Return (x, y) of the center of cell containing provided text 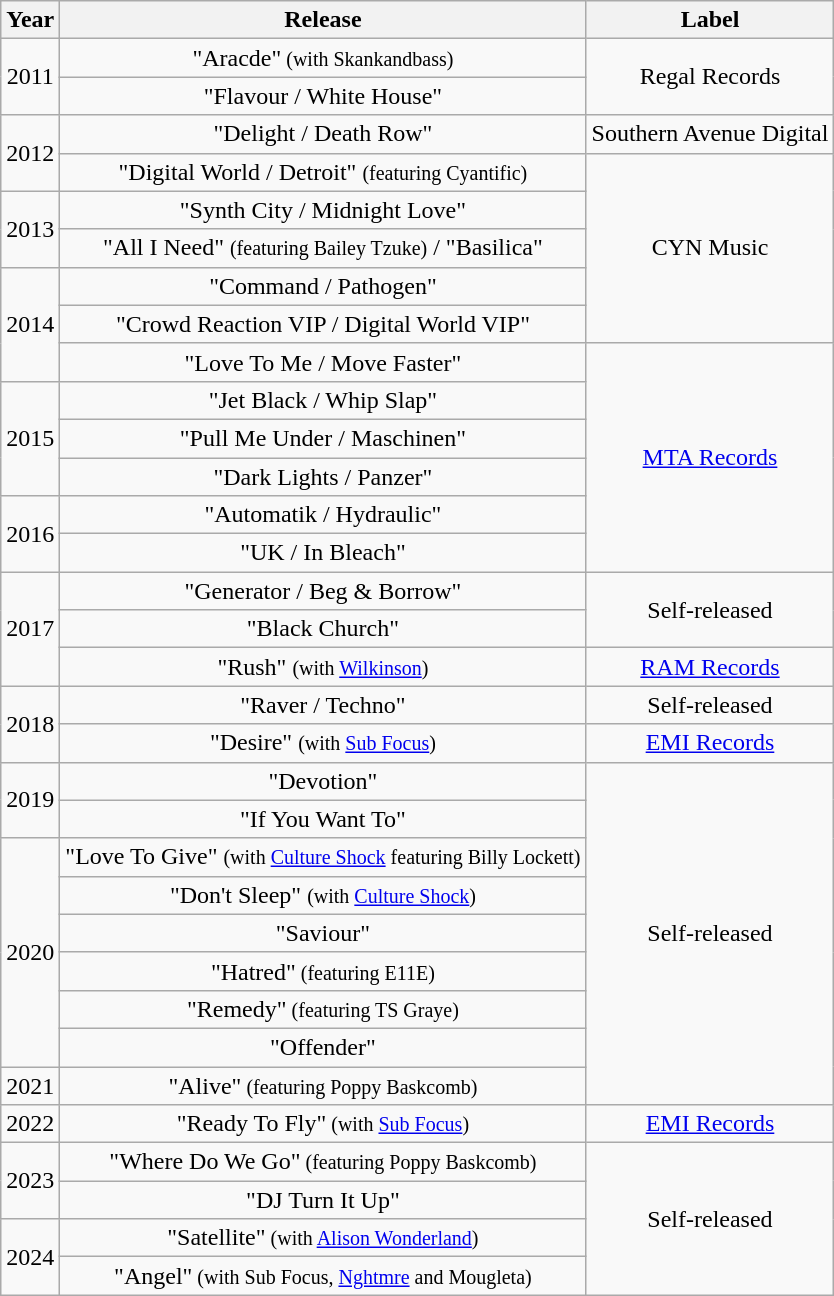
"Hatred" (featuring E11E) (323, 971)
"Crowd Reaction VIP / Digital World VIP" (323, 324)
"Generator / Beg & Borrow" (323, 591)
RAM Records (710, 667)
"Automatik / Hydraulic" (323, 515)
"Rush" (with Wilkinson) (323, 667)
2019 (30, 800)
"Raver / Techno" (323, 705)
"Aracde" (with Skankandbass) (323, 58)
Release (323, 20)
"Saviour" (323, 933)
2020 (30, 952)
"Desire" (with Sub Focus) (323, 743)
"All I Need" (featuring Bailey Tzuke) / "Basilica" (323, 248)
"Synth City / Midnight Love" (323, 210)
"Remedy" (featuring TS Graye) (323, 1009)
Southern Avenue Digital (710, 134)
"Jet Black / Whip Slap" (323, 400)
"DJ Turn It Up" (323, 1200)
2014 (30, 324)
2015 (30, 438)
"Alive" (featuring Poppy Baskcomb) (323, 1085)
"Love To Me / Move Faster" (323, 362)
Label (710, 20)
"Black Church" (323, 629)
2022 (30, 1124)
CYN Music (710, 248)
2018 (30, 724)
"Satellite" (with Alison Wonderland) (323, 1238)
Regal Records (710, 77)
2023 (30, 1181)
2013 (30, 229)
"Command / Pathogen" (323, 286)
"Ready To Fly" (with Sub Focus) (323, 1124)
"Digital World / Detroit" (featuring Cyantific) (323, 172)
"Dark Lights / Panzer" (323, 477)
2012 (30, 153)
2017 (30, 629)
"Pull Me Under / Maschinen" (323, 438)
"Where Do We Go" (featuring Poppy Baskcomb) (323, 1162)
"UK / In Bleach" (323, 553)
"Delight / Death Row" (323, 134)
"Flavour / White House" (323, 96)
2024 (30, 1257)
"Don't Sleep" (with Culture Shock) (323, 895)
"Devotion" (323, 781)
"Angel" (with Sub Focus, Nghtmre and Mougleta) (323, 1276)
"Offender" (323, 1047)
"Love To Give" (with Culture Shock featuring Billy Lockett) (323, 857)
"If You Want To" (323, 819)
2016 (30, 534)
2011 (30, 77)
MTA Records (710, 457)
2021 (30, 1085)
Year (30, 20)
